Return the [x, y] coordinate for the center point of the cell that contains the specified text.  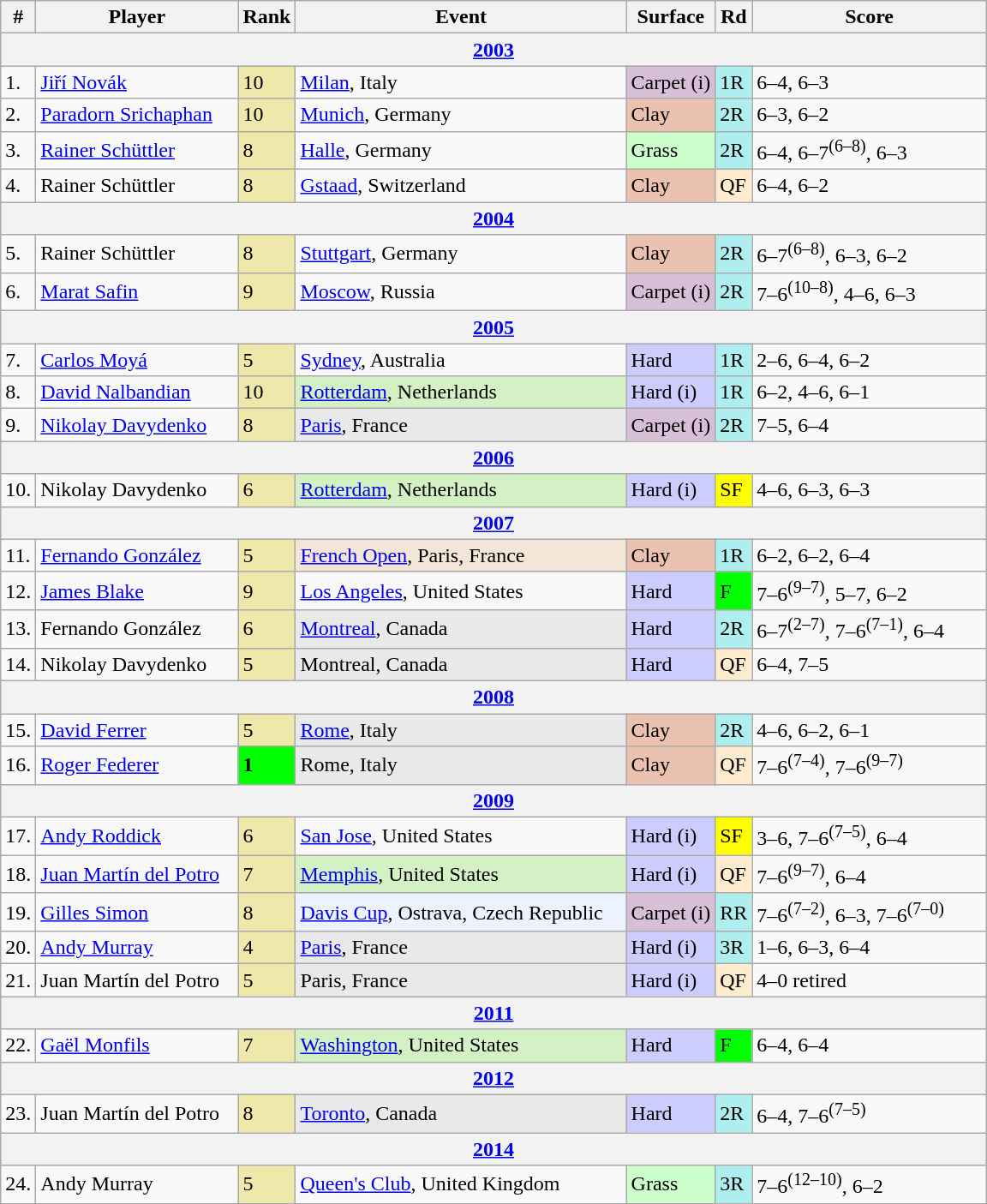
5. [19, 254]
6–4, 7–5 [870, 664]
RR [733, 912]
2008 [493, 697]
15. [19, 730]
Rd [733, 17]
Milan, Italy [461, 82]
6–7(6–8), 6–3, 6–2 [870, 254]
Toronto, Canada [461, 1114]
17. [19, 836]
2007 [493, 523]
Halle, Germany [461, 151]
6–7(2–7), 7–6(7–1), 6–4 [870, 629]
20. [19, 948]
Moscow, Russia [461, 291]
6. [19, 291]
Stuttgart, Germany [461, 254]
1. [19, 82]
Rank [267, 17]
Jiří Novák [137, 82]
Roger Federer [137, 766]
13. [19, 629]
7–6(9–7), 6–4 [870, 874]
2–6, 6–4, 6–2 [870, 360]
4. [19, 186]
2. [19, 115]
6–3, 6–2 [870, 115]
Gilles Simon [137, 912]
Davis Cup, Ostrava, Czech Republic [461, 912]
6–4, 6–4 [870, 1045]
Gstaad, Switzerland [461, 186]
4–6, 6–2, 6–1 [870, 730]
Sydney, Australia [461, 360]
Memphis, United States [461, 874]
# [19, 17]
6–4, 6–3 [870, 82]
2012 [493, 1078]
10. [19, 490]
Marat Safin [137, 291]
San Jose, United States [461, 836]
6–4, 7–6(7–5) [870, 1114]
Munich, Germany [461, 115]
Gaël Monfils [137, 1045]
3. [19, 151]
Paradorn Srichaphan [137, 115]
7–6(12–10), 6–2 [870, 1184]
8. [19, 392]
2011 [493, 1013]
7–5, 6–4 [870, 425]
22. [19, 1045]
18. [19, 874]
6–2, 4–6, 6–1 [870, 392]
2003 [493, 50]
4–0 retired [870, 980]
2004 [493, 219]
12. [19, 591]
David Ferrer [137, 730]
14. [19, 664]
9. [19, 425]
Event [461, 17]
7–6(7–2), 6–3, 7–6(7–0) [870, 912]
James Blake [137, 591]
2005 [493, 327]
1 [267, 766]
Andy Roddick [137, 836]
Queen's Club, United Kingdom [461, 1184]
2006 [493, 458]
21. [19, 980]
2009 [493, 800]
French Open, Paris, France [461, 555]
6–4, 6–2 [870, 186]
David Nalbandian [137, 392]
Score [870, 17]
7. [19, 360]
19. [19, 912]
3–6, 7–6(7–5), 6–4 [870, 836]
24. [19, 1184]
1–6, 6–3, 6–4 [870, 948]
Carlos Moyá [137, 360]
23. [19, 1114]
16. [19, 766]
Washington, United States [461, 1045]
4 [267, 948]
7–6(9–7), 5–7, 6–2 [870, 591]
Player [137, 17]
2014 [493, 1149]
4–6, 6–3, 6–3 [870, 490]
7–6(10–8), 4–6, 6–3 [870, 291]
6–4, 6–7(6–8), 6–3 [870, 151]
11. [19, 555]
Surface [671, 17]
6–2, 6–2, 6–4 [870, 555]
7–6(7–4), 7–6(9–7) [870, 766]
Los Angeles, United States [461, 591]
